Locate the cell with the specified text and output its (X, Y) center coordinate. 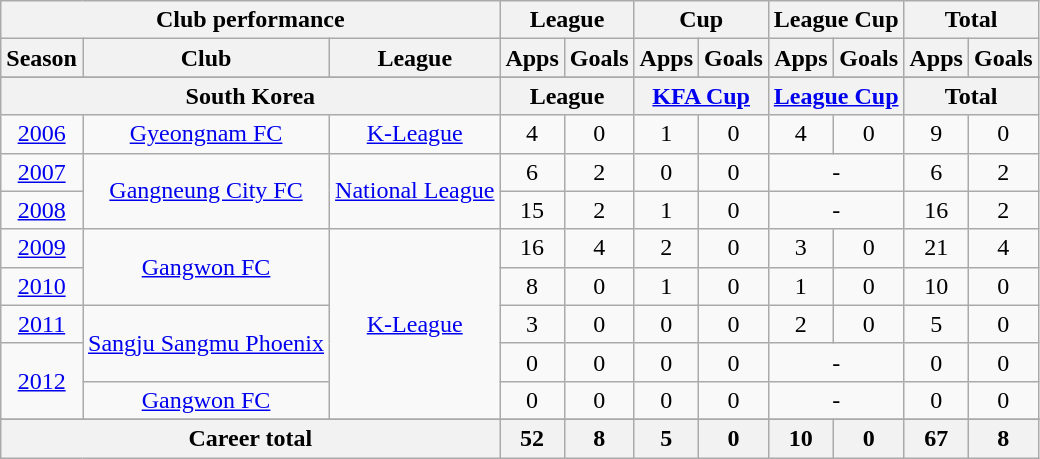
2006 (42, 134)
2009 (42, 248)
2012 (42, 381)
67 (936, 438)
21 (936, 248)
Gyeongnam FC (206, 134)
Club (206, 58)
15 (532, 210)
Season (42, 58)
KFA Cup (701, 96)
52 (532, 438)
Gangneung City FC (206, 191)
2007 (42, 172)
National League (415, 191)
2011 (42, 324)
2010 (42, 286)
Sangju Sangmu Phoenix (206, 343)
9 (936, 134)
South Korea (250, 96)
Club performance (250, 20)
2008 (42, 210)
Career total (250, 438)
Cup (701, 20)
